Pinpoint the cell where the given text exists, returning its [X, Y] midpoint coordinate. 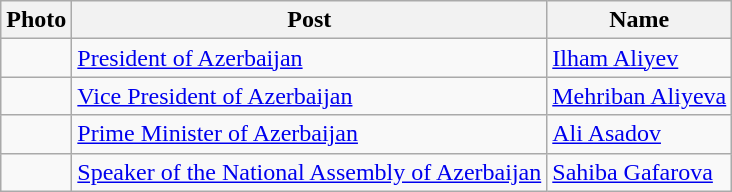
Photo [36, 20]
Vice President of Azerbaijan [310, 96]
Sahiba Gafarova [640, 172]
Mehriban Aliyeva [640, 96]
Name [640, 20]
Prime Minister of Azerbaijan [310, 134]
Ilham Aliyev [640, 58]
Post [310, 20]
Speaker of the National Assembly of Azerbaijan [310, 172]
President of Azerbaijan [310, 58]
Ali Asadov [640, 134]
